Extract the (X, Y) coordinate from the center of the cell holding the provided text.  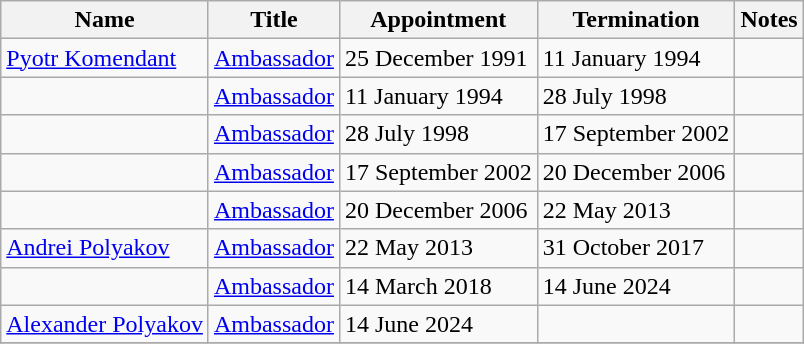
31 October 2017 (636, 248)
25 December 1991 (438, 58)
Pyotr Komendant (105, 58)
Alexander Polyakov (105, 324)
Andrei Polyakov (105, 248)
14 March 2018 (438, 286)
Termination (636, 20)
Name (105, 20)
Appointment (438, 20)
Notes (769, 20)
Title (274, 20)
